Scan for the cell matching the given text and deliver its (X, Y) coordinate at center. 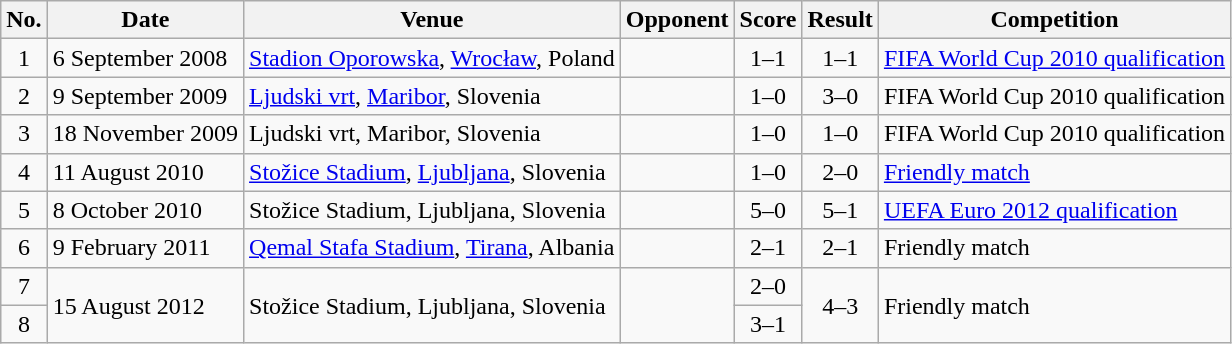
15 August 2012 (145, 305)
Stadion Oporowska, Wrocław, Poland (432, 58)
6 (24, 248)
9 September 2009 (145, 96)
7 (24, 286)
18 November 2009 (145, 134)
4–3 (840, 305)
9 February 2011 (145, 248)
Venue (432, 20)
3 (24, 134)
5 (24, 210)
5–1 (840, 210)
Score (768, 20)
2 (24, 96)
UEFA Euro 2012 qualification (1054, 210)
Opponent (677, 20)
Competition (1054, 20)
1 (24, 58)
No. (24, 20)
8 October 2010 (145, 210)
11 August 2010 (145, 172)
8 (24, 324)
3–1 (768, 324)
4 (24, 172)
Qemal Stafa Stadium, Tirana, Albania (432, 248)
Result (840, 20)
5–0 (768, 210)
Date (145, 20)
6 September 2008 (145, 58)
3–0 (840, 96)
